Capture the cell that displays the provided text and extract its (x, y) central coordinate. 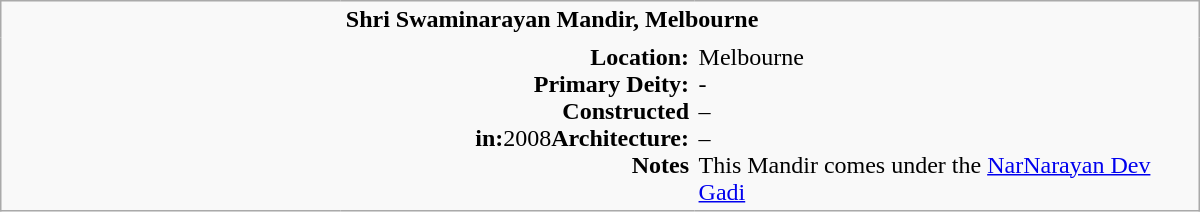
Melbourne - – – This Mandir comes under the NarNarayan Dev Gadi (946, 124)
Shri Swaminarayan Mandir, Melbourne (770, 20)
Location: Primary Deity:Constructed in:2008Architecture:Notes (518, 124)
